Capture the cell that displays the provided text and extract its (x, y) central coordinate. 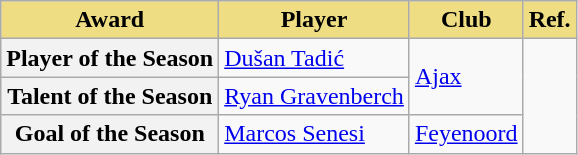
Award (110, 20)
Ryan Gravenberch (314, 96)
Goal of the Season (110, 134)
Dušan Tadić (314, 58)
Ajax (466, 77)
Player (314, 20)
Feyenoord (466, 134)
Club (466, 20)
Ref. (550, 20)
Player of the Season (110, 58)
Talent of the Season (110, 96)
Marcos Senesi (314, 134)
